Pinpoint the cell where the given text exists, returning its [x, y] midpoint coordinate. 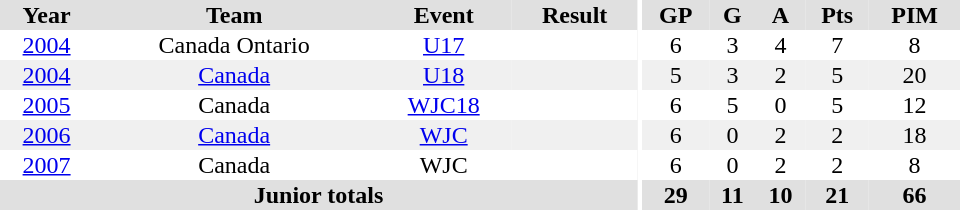
Canada Ontario [234, 45]
U18 [444, 75]
10 [780, 195]
Result [574, 15]
Team [234, 15]
A [780, 15]
PIM [914, 15]
66 [914, 195]
2007 [46, 165]
Junior totals [318, 195]
4 [780, 45]
2005 [46, 105]
2006 [46, 135]
Pts [837, 15]
21 [837, 195]
11 [732, 195]
Event [444, 15]
Year [46, 15]
20 [914, 75]
12 [914, 105]
7 [837, 45]
29 [676, 195]
U17 [444, 45]
G [732, 15]
WJC18 [444, 105]
GP [676, 15]
18 [914, 135]
